Detect which cell encompasses the target text, then output its (X, Y) center coordinate. 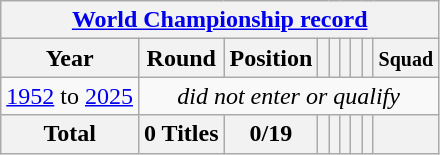
1952 to 2025 (70, 96)
World Championship record (220, 20)
Position (271, 58)
Round (181, 58)
Squad (406, 58)
0 Titles (181, 134)
Year (70, 58)
0/19 (271, 134)
Total (70, 134)
did not enter or qualify (288, 96)
